Detect which cell encompasses the target text, then output its (x, y) center coordinate. 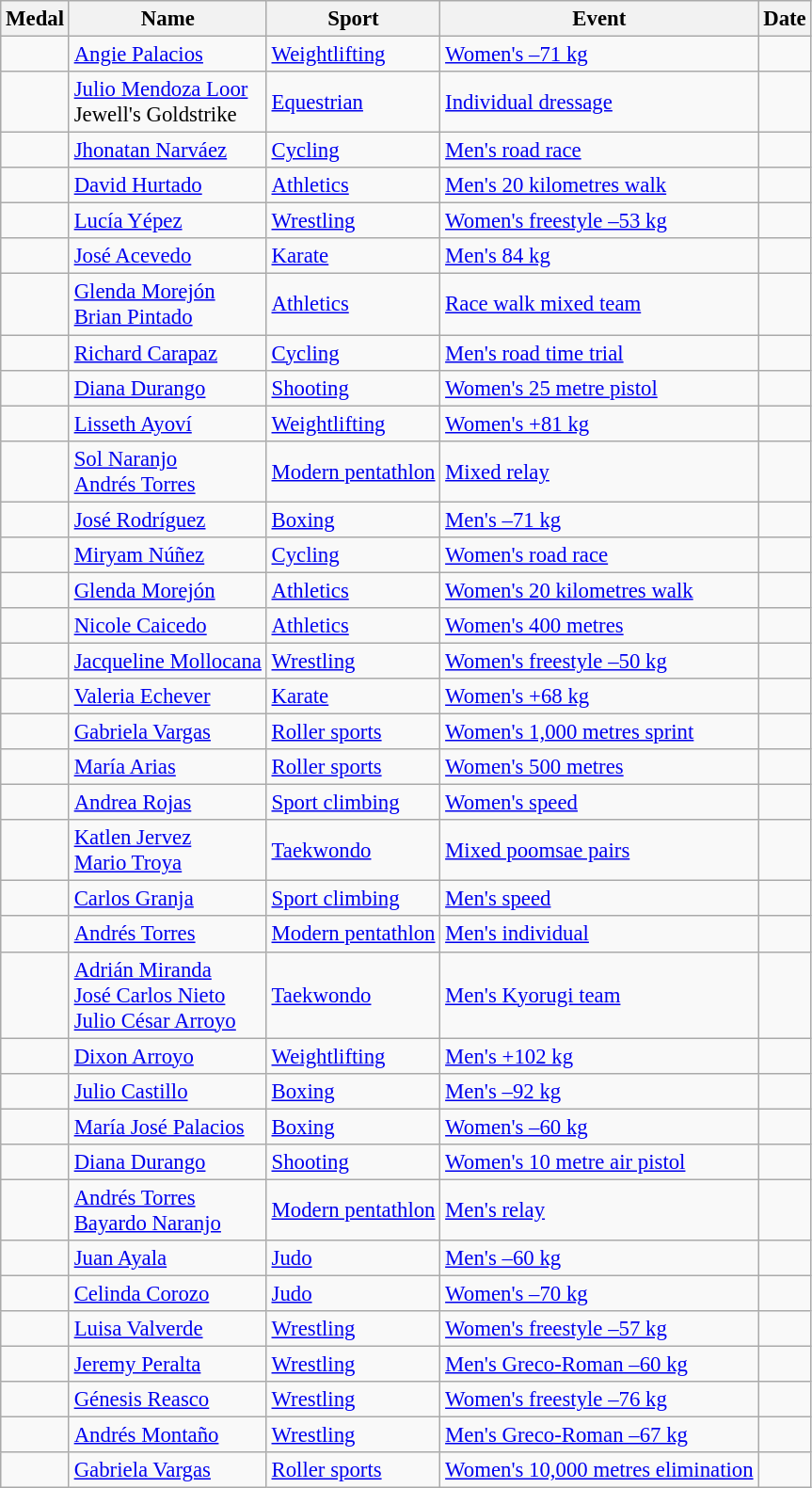
Men's speed (599, 899)
Men's 84 kg (599, 257)
Women's 25 metre pistol (599, 388)
Mixed relay (599, 471)
Women's speed (599, 803)
Andrés Torres (167, 935)
Women's +81 kg (599, 424)
Miryam Núñez (167, 555)
Adrián MirandaJosé Carlos NietoJulio César Arroyo (167, 995)
Dixon Arroyo (167, 1056)
Women's 500 metres (599, 767)
Women's 10,000 metres elimination (599, 1470)
Women's freestyle –57 kg (599, 1329)
Sport (354, 19)
Lisseth Ayoví (167, 424)
Andrés TorresBayardo Naranjo (167, 1210)
Carlos Granja (167, 899)
Women's freestyle –50 kg (599, 661)
Jeremy Peralta (167, 1365)
Men's –60 kg (599, 1258)
Women's –71 kg (599, 55)
José Rodríguez (167, 520)
Glenda Morejón (167, 590)
Luisa Valverde (167, 1329)
Juan Ayala (167, 1258)
Individual dressage (599, 102)
Men's road race (599, 151)
Women's 20 kilometres walk (599, 590)
Date (785, 19)
Women's 400 metres (599, 626)
Race walk mixed team (599, 305)
Name (167, 19)
Women's freestyle –76 kg (599, 1400)
Women's –60 kg (599, 1127)
Men's –71 kg (599, 520)
Sol NaranjoAndrés Torres (167, 471)
Men's Kyorugi team (599, 995)
Celinda Corozo (167, 1293)
Valeria Echever (167, 696)
Women's road race (599, 555)
María Arias (167, 767)
Men's individual (599, 935)
Katlen JervezMario Troya (167, 851)
Génesis Reasco (167, 1400)
Equestrian (354, 102)
Andrea Rojas (167, 803)
Andrés Montaño (167, 1435)
Women's 1,000 metres sprint (599, 732)
José Acevedo (167, 257)
Men's 20 kilometres walk (599, 185)
Men's –92 kg (599, 1091)
Men's Greco-Roman –67 kg (599, 1435)
Jacqueline Mollocana (167, 661)
Glenda Morejón Brian Pintado (167, 305)
Medal (36, 19)
Event (599, 19)
Mixed poomsae pairs (599, 851)
Julio Castillo (167, 1091)
Men's Greco-Roman –60 kg (599, 1365)
Richard Carapaz (167, 353)
Nicole Caicedo (167, 626)
Women's freestyle –53 kg (599, 221)
David Hurtado (167, 185)
Men's relay (599, 1210)
Julio Mendoza Loor Jewell's Goldstrike (167, 102)
Women's +68 kg (599, 696)
Women's –70 kg (599, 1293)
Angie Palacios (167, 55)
Men's +102 kg (599, 1056)
Women's 10 metre air pistol (599, 1162)
Jhonatan Narváez (167, 151)
Men's road time trial (599, 353)
María José Palacios (167, 1127)
Lucía Yépez (167, 221)
